Identify which cell holds the provided text, then report its [X, Y] central coordinate. 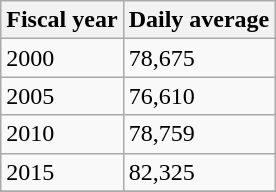
78,759 [199, 134]
Fiscal year [62, 20]
82,325 [199, 172]
2015 [62, 172]
2010 [62, 134]
78,675 [199, 58]
76,610 [199, 96]
2005 [62, 96]
2000 [62, 58]
Daily average [199, 20]
